Output the [x, y] coordinate of the center of the cell containing the given text.  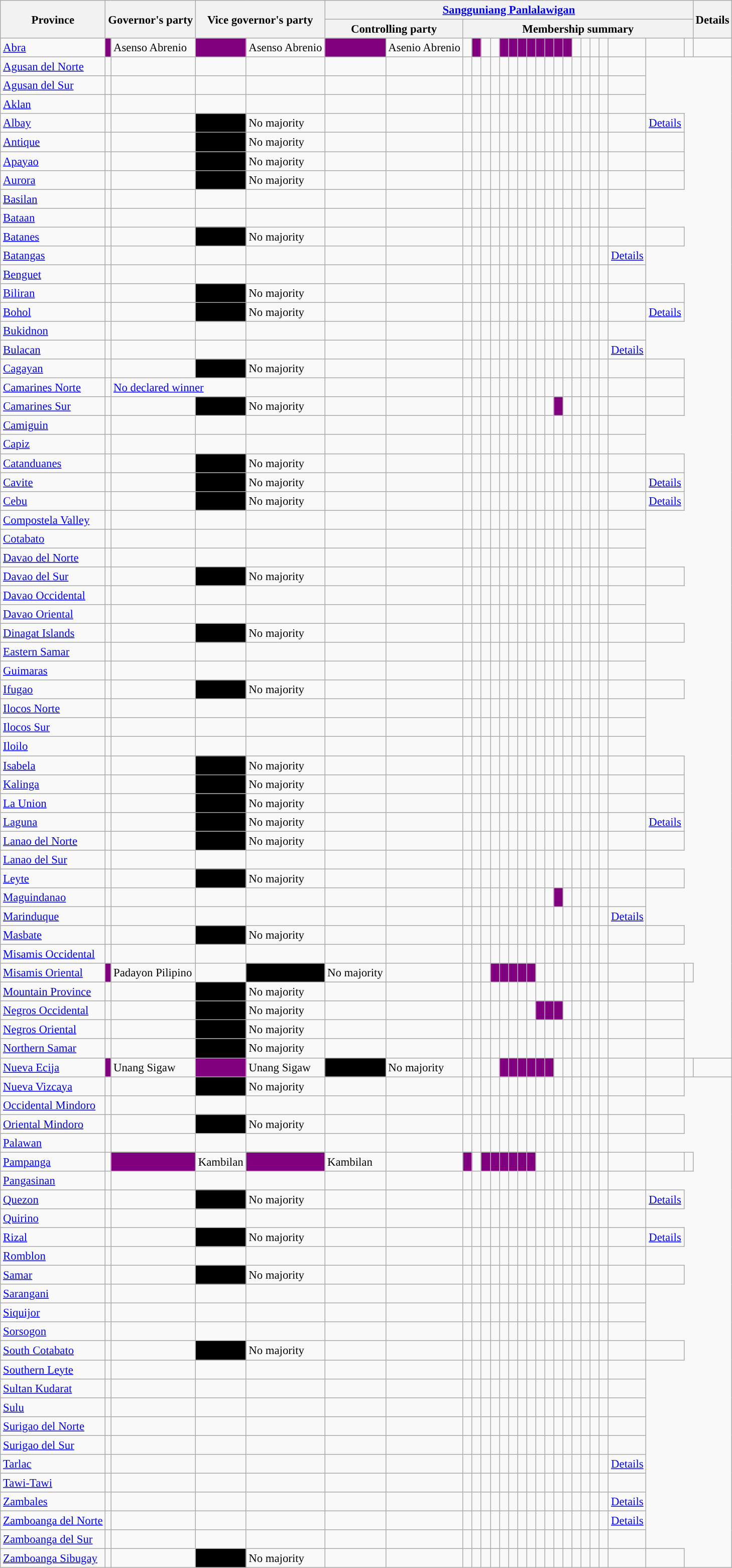
Batanes [53, 237]
Southern Leyte [53, 1370]
Nueva Vizcaya [53, 1086]
Masbate [53, 935]
Siquijor [53, 1313]
No declared winner [179, 388]
Zambales [53, 1502]
Aklan [53, 104]
Agusan del Sur [53, 85]
Laguna [53, 822]
Cebu [53, 501]
Zamboanga del Norte [53, 1520]
Cotabato [53, 539]
Bulacan [53, 350]
La Union [53, 803]
Mountain Province [53, 992]
Vice governor's party [260, 19]
Kalinga [53, 784]
Sulu [53, 1407]
Dinagat Islands [53, 633]
Iloilo [53, 746]
Sangguniang Panlalawigan [509, 10]
Misamis Occidental [53, 954]
Camarines Norte [53, 388]
Sorsogon [53, 1331]
Asenio Abrenio [424, 48]
Zamboanga Sibugay [53, 1558]
Surigao del Sur [53, 1445]
Compostela Valley [53, 520]
Marinduque [53, 916]
Agusan del Norte [53, 67]
Romblon [53, 1256]
Northern Samar [53, 1049]
Controlling party [394, 29]
Bukidnon [53, 331]
Negros Occidental [53, 1011]
Lanao del Sur [53, 860]
Ilocos Norte [53, 709]
Davao Occidental [53, 595]
Cagayan [53, 369]
Palawan [53, 1143]
Ilocos Sur [53, 728]
Albay [53, 123]
Batangas [53, 256]
Eastern Samar [53, 652]
Quezon [53, 1199]
Membership summary [578, 29]
Samar [53, 1275]
Guimaras [53, 671]
Biliran [53, 293]
Capiz [53, 444]
Leyte [53, 878]
Lanao del Norte [53, 841]
Catanduanes [53, 463]
Davao del Norte [53, 557]
Davao Oriental [53, 614]
Tawi-Tawi [53, 1483]
Nueva Ecija [53, 1067]
Province [53, 19]
Pangasinan [53, 1181]
Quirino [53, 1218]
Camiguin [53, 425]
Benguet [53, 274]
Isabela [53, 765]
Rizal [53, 1238]
Pampanga [53, 1162]
Ifugao [53, 690]
Abra [53, 48]
Aurora [53, 180]
Padayon Pilipino [154, 973]
Bohol [53, 312]
Sultan Kudarat [53, 1388]
Cavite [53, 482]
Zamboanga del Sur [53, 1539]
Sarangani [53, 1294]
Antique [53, 142]
Basilan [53, 199]
Surigao del Norte [53, 1426]
Tarlac [53, 1464]
Occidental Mindoro [53, 1105]
Camarines Sur [53, 406]
Negros Oriental [53, 1030]
Oriental Mindoro [53, 1124]
Misamis Oriental [53, 973]
Bataan [53, 217]
Davao del Sur [53, 577]
Maguindanao [53, 898]
Governor's party [151, 19]
South Cotabato [53, 1351]
Apayao [53, 161]
